Provide the (X, Y) coordinate of the cell's center where the given text is located.  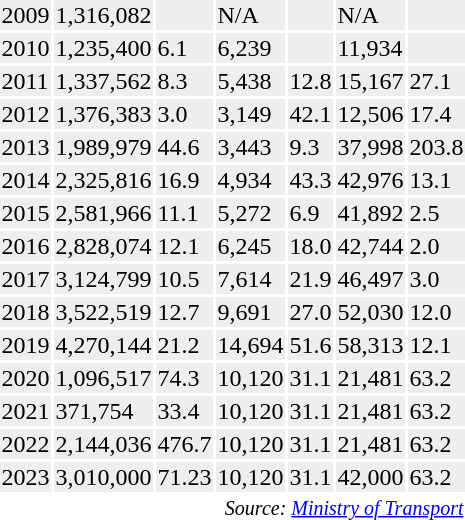
9,691 (250, 312)
33.4 (184, 411)
2016 (26, 246)
37,998 (370, 147)
12.8 (310, 81)
3,443 (250, 147)
2020 (26, 378)
7,614 (250, 279)
9.3 (310, 147)
12,506 (370, 114)
71.23 (184, 477)
15,167 (370, 81)
6,239 (250, 48)
2014 (26, 180)
44.6 (184, 147)
2,581,966 (104, 213)
2017 (26, 279)
3,522,519 (104, 312)
2.5 (436, 213)
1,376,383 (104, 114)
17.4 (436, 114)
2023 (26, 477)
21.2 (184, 345)
371,754 (104, 411)
2013 (26, 147)
2012 (26, 114)
12.7 (184, 312)
18.0 (310, 246)
1,989,979 (104, 147)
13.1 (436, 180)
14,694 (250, 345)
43.3 (310, 180)
27.0 (310, 312)
42.1 (310, 114)
2011 (26, 81)
2019 (26, 345)
1,096,517 (104, 378)
1,337,562 (104, 81)
51.6 (310, 345)
2,325,816 (104, 180)
6.9 (310, 213)
12.0 (436, 312)
2,828,074 (104, 246)
6.1 (184, 48)
16.9 (184, 180)
3,124,799 (104, 279)
10.5 (184, 279)
203.8 (436, 147)
1,316,082 (104, 15)
58,313 (370, 345)
2.0 (436, 246)
2015 (26, 213)
5,272 (250, 213)
42,744 (370, 246)
3,149 (250, 114)
52,030 (370, 312)
8.3 (184, 81)
2022 (26, 444)
42,000 (370, 477)
1,235,400 (104, 48)
476.7 (184, 444)
41,892 (370, 213)
2021 (26, 411)
4,270,144 (104, 345)
46,497 (370, 279)
27.1 (436, 81)
42,976 (370, 180)
2,144,036 (104, 444)
2010 (26, 48)
2009 (26, 15)
5,438 (250, 81)
3,010,000 (104, 477)
74.3 (184, 378)
4,934 (250, 180)
11,934 (370, 48)
6,245 (250, 246)
2018 (26, 312)
11.1 (184, 213)
21.9 (310, 279)
